Detect which cell encompasses the target text, then output its (X, Y) center coordinate. 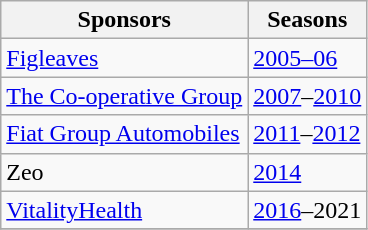
2011–2012 (308, 134)
Zeo (124, 172)
Figleaves (124, 58)
2007–2010 (308, 96)
2005–06 (308, 58)
Fiat Group Automobiles (124, 134)
Seasons (308, 20)
VitalityHealth (124, 210)
2014 (308, 172)
Sponsors (124, 20)
2016–2021 (308, 210)
The Co-operative Group (124, 96)
